Output the (X, Y) coordinate of the center of the cell containing the given text.  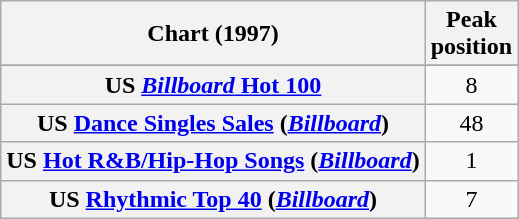
US Rhythmic Top 40 (Billboard) (213, 199)
US Dance Singles Sales (Billboard) (213, 123)
Peakposition (471, 34)
7 (471, 199)
Chart (1997) (213, 34)
8 (471, 85)
US Hot R&B/Hip-Hop Songs (Billboard) (213, 161)
1 (471, 161)
US Billboard Hot 100 (213, 85)
48 (471, 123)
